From the cell containing the given text, extract its center point as (x, y) coordinate. 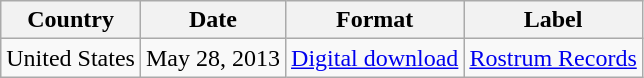
Date (212, 20)
United States (71, 58)
May 28, 2013 (212, 58)
Country (71, 20)
Rostrum Records (553, 58)
Label (553, 20)
Format (375, 20)
Digital download (375, 58)
